Capture the cell that displays the provided text and extract its (x, y) central coordinate. 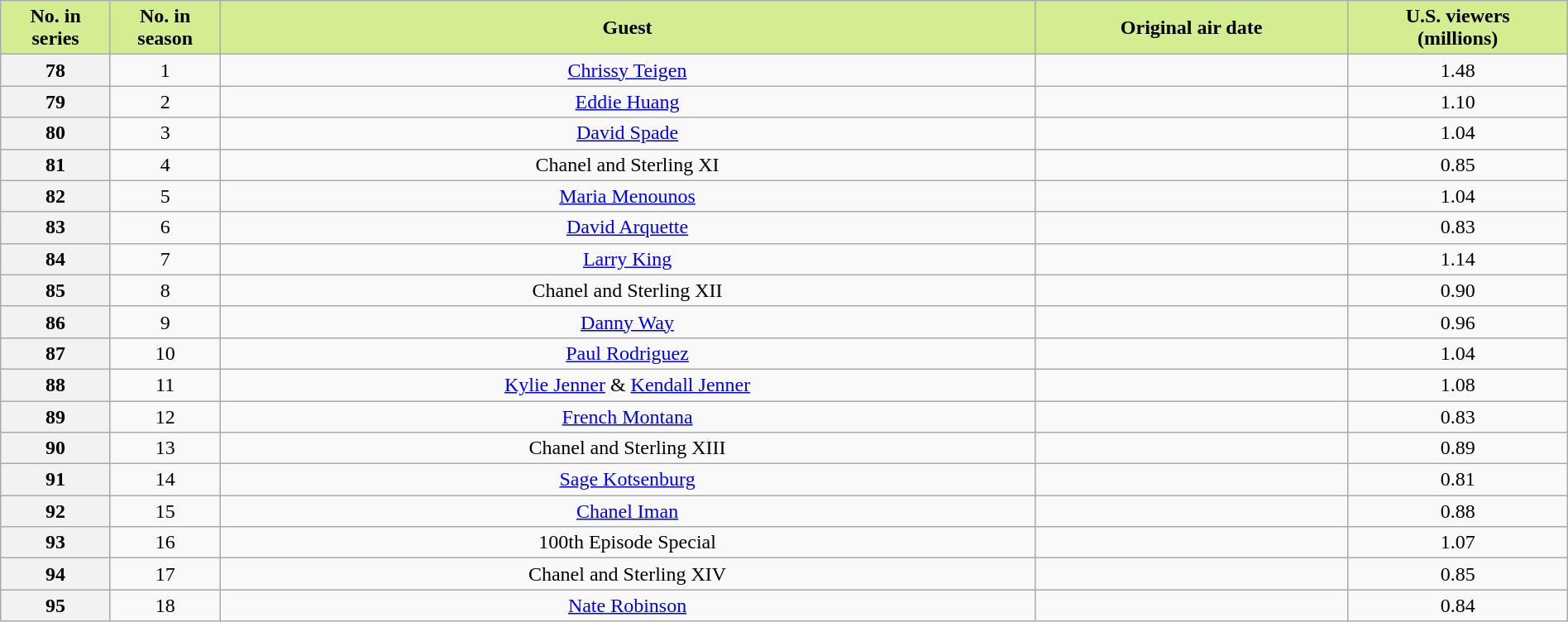
94 (56, 574)
18 (165, 605)
No. inseason (165, 28)
Nate Robinson (627, 605)
Danny Way (627, 322)
84 (56, 259)
82 (56, 196)
1.08 (1457, 385)
0.96 (1457, 322)
Maria Menounos (627, 196)
1.07 (1457, 543)
0.84 (1457, 605)
100th Episode Special (627, 543)
No. inseries (56, 28)
Eddie Huang (627, 102)
86 (56, 322)
Chanel and Sterling XI (627, 165)
95 (56, 605)
Paul Rodriguez (627, 353)
0.89 (1457, 448)
French Montana (627, 416)
14 (165, 480)
Chanel Iman (627, 511)
Chanel and Sterling XIV (627, 574)
91 (56, 480)
4 (165, 165)
9 (165, 322)
1 (165, 70)
90 (56, 448)
89 (56, 416)
5 (165, 196)
93 (56, 543)
78 (56, 70)
2 (165, 102)
0.88 (1457, 511)
79 (56, 102)
88 (56, 385)
1.48 (1457, 70)
Kylie Jenner & Kendall Jenner (627, 385)
10 (165, 353)
1.10 (1457, 102)
92 (56, 511)
U.S. viewers(millions) (1457, 28)
David Arquette (627, 227)
80 (56, 133)
85 (56, 290)
13 (165, 448)
David Spade (627, 133)
12 (165, 416)
Chanel and Sterling XII (627, 290)
16 (165, 543)
81 (56, 165)
15 (165, 511)
1.14 (1457, 259)
Larry King (627, 259)
Guest (627, 28)
0.90 (1457, 290)
87 (56, 353)
Chanel and Sterling XIII (627, 448)
11 (165, 385)
Original air date (1191, 28)
17 (165, 574)
83 (56, 227)
Chrissy Teigen (627, 70)
7 (165, 259)
6 (165, 227)
3 (165, 133)
8 (165, 290)
0.81 (1457, 480)
Sage Kotsenburg (627, 480)
